Find where the given text appears and provide that cell's center as (X, Y) coordinate. 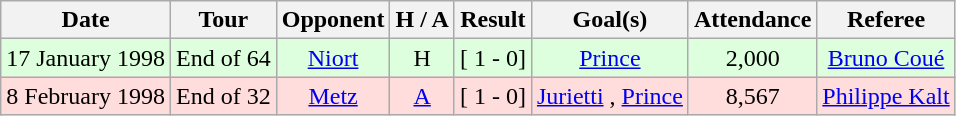
17 January 1998 (86, 58)
Bruno Coué (886, 58)
Result (492, 20)
H (422, 58)
End of 32 (223, 96)
A (422, 96)
Prince (610, 58)
Attendance (752, 20)
Niort (333, 58)
Metz (333, 96)
8 February 1998 (86, 96)
Date (86, 20)
Goal(s) (610, 20)
H / A (422, 20)
Jurietti , Prince (610, 96)
End of 64 (223, 58)
8,567 (752, 96)
Referee (886, 20)
Opponent (333, 20)
2,000 (752, 58)
Tour (223, 20)
Philippe Kalt (886, 96)
